Detect which cell encompasses the target text, then output its [X, Y] center coordinate. 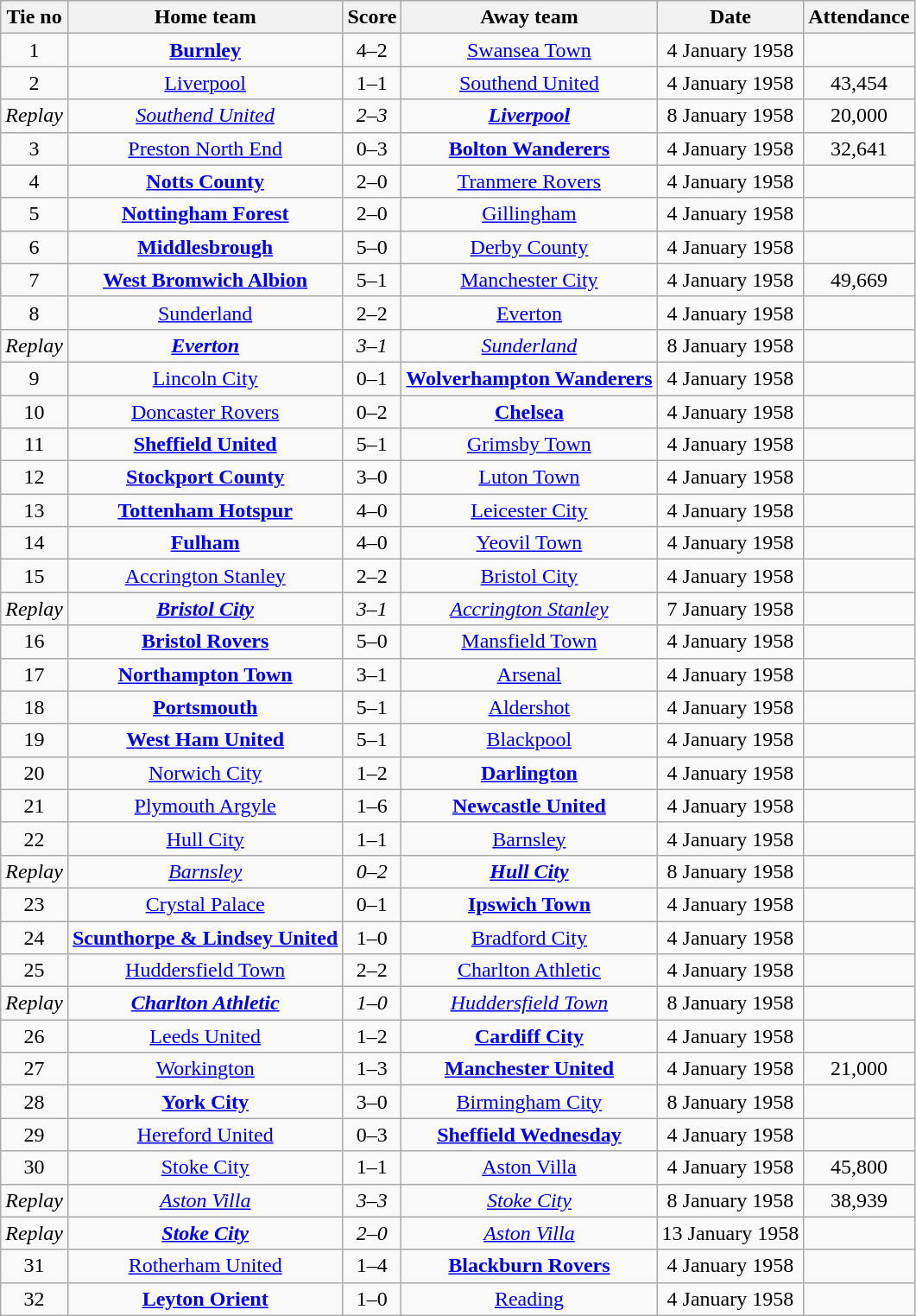
1 [35, 50]
20 [35, 773]
Newcastle United [529, 806]
9 [35, 378]
Sheffield United [205, 445]
21,000 [859, 1069]
Bolton Wanderers [529, 149]
Burnley [205, 50]
1–6 [372, 806]
Luton Town [529, 478]
45,800 [859, 1167]
16 [35, 642]
Leicester City [529, 510]
12 [35, 478]
Leeds United [205, 1036]
24 [35, 937]
14 [35, 543]
Yeovil Town [529, 543]
Arsenal [529, 674]
28 [35, 1102]
15 [35, 576]
Plymouth Argyle [205, 806]
30 [35, 1167]
Score [372, 17]
25 [35, 971]
6 [35, 247]
7 [35, 280]
7 January 1958 [730, 609]
Nottingham Forest [205, 214]
Leyton Orient [205, 1299]
20,000 [859, 116]
17 [35, 674]
Birmingham City [529, 1102]
29 [35, 1135]
Home team [205, 17]
Stockport County [205, 478]
31 [35, 1266]
2–3 [372, 116]
Hereford United [205, 1135]
22 [35, 838]
43,454 [859, 83]
Chelsea [529, 412]
13 January 1958 [730, 1233]
Middlesbrough [205, 247]
Aldershot [529, 707]
York City [205, 1102]
Mansfield Town [529, 642]
Bristol Rovers [205, 642]
Blackpool [529, 740]
13 [35, 510]
Ipswich Town [529, 904]
3 [35, 149]
West Ham United [205, 740]
Lincoln City [205, 378]
Norwich City [205, 773]
Cardiff City [529, 1036]
32,641 [859, 149]
1–3 [372, 1069]
4 [35, 181]
Workington [205, 1069]
21 [35, 806]
3–3 [372, 1200]
Wolverhampton Wanderers [529, 378]
Northampton Town [205, 674]
Crystal Palace [205, 904]
Doncaster Rovers [205, 412]
Darlington [529, 773]
1–4 [372, 1266]
Fulham [205, 543]
Blackburn Rovers [529, 1266]
Date [730, 17]
Derby County [529, 247]
Grimsby Town [529, 445]
18 [35, 707]
Sheffield Wednesday [529, 1135]
Tranmere Rovers [529, 181]
Portsmouth [205, 707]
Preston North End [205, 149]
32 [35, 1299]
27 [35, 1069]
26 [35, 1036]
10 [35, 412]
Manchester City [529, 280]
Swansea Town [529, 50]
38,939 [859, 1200]
2 [35, 83]
Scunthorpe & Lindsey United [205, 937]
4–2 [372, 50]
Attendance [859, 17]
Manchester United [529, 1069]
49,669 [859, 280]
Gillingham [529, 214]
Notts County [205, 181]
West Bromwich Albion [205, 280]
Reading [529, 1299]
23 [35, 904]
Away team [529, 17]
Rotherham United [205, 1266]
5 [35, 214]
Bradford City [529, 937]
Tie no [35, 17]
19 [35, 740]
8 [35, 313]
Tottenham Hotspur [205, 510]
11 [35, 445]
